Pinpoint the cell where the given text exists, returning its (X, Y) midpoint coordinate. 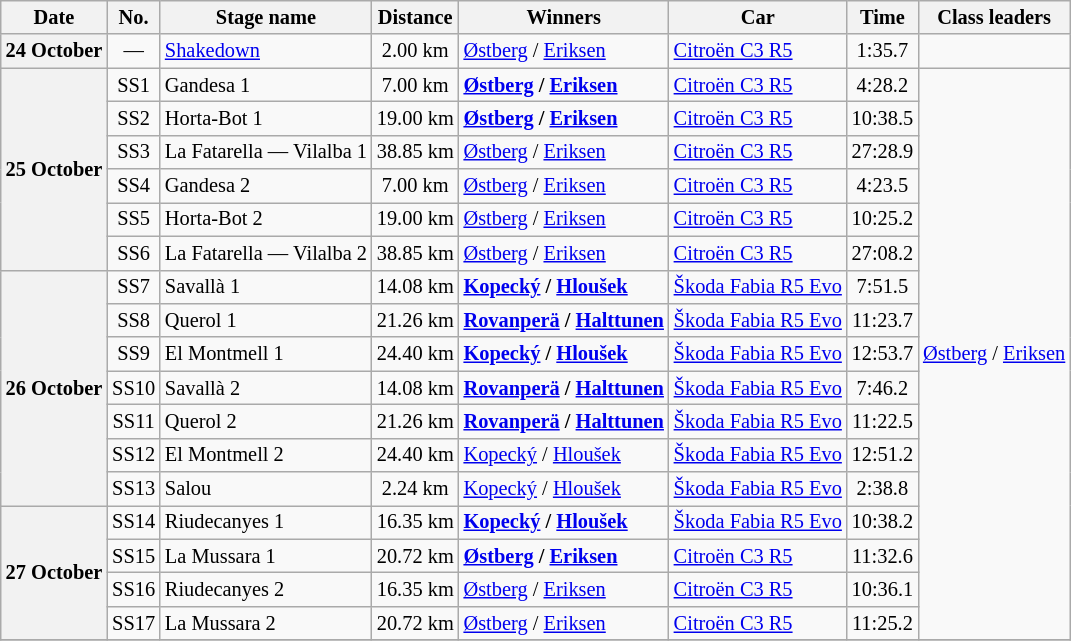
Riudecanyes 1 (266, 522)
SS11 (134, 421)
26 October (54, 388)
SS1 (134, 85)
2.24 km (416, 489)
27:08.2 (882, 253)
SS10 (134, 388)
11:22.5 (882, 421)
SS9 (134, 354)
SS6 (134, 253)
11:25.2 (882, 623)
12:51.2 (882, 455)
SS17 (134, 623)
11:32.6 (882, 556)
10:38.5 (882, 118)
SS12 (134, 455)
La Mussara 2 (266, 623)
12:53.7 (882, 354)
Savallà 2 (266, 388)
Gandesa 2 (266, 186)
Riudecanyes 2 (266, 589)
La Fatarella — Vilalba 1 (266, 152)
Date (54, 17)
El Montmell 1 (266, 354)
27:28.9 (882, 152)
7:46.2 (882, 388)
27 October (54, 572)
SS13 (134, 489)
Stage name (266, 17)
2:38.8 (882, 489)
10:38.2 (882, 522)
24 October (54, 51)
4:23.5 (882, 186)
SS15 (134, 556)
SS4 (134, 186)
10:25.2 (882, 219)
Gandesa 1 (266, 85)
Horta-Bot 2 (266, 219)
Savallà 1 (266, 287)
SS5 (134, 219)
Winners (564, 17)
La Fatarella — Vilalba 2 (266, 253)
10:36.1 (882, 589)
La Mussara 1 (266, 556)
SS14 (134, 522)
No. (134, 17)
1:35.7 (882, 51)
Time (882, 17)
SS2 (134, 118)
SS16 (134, 589)
SS8 (134, 320)
4:28.2 (882, 85)
Shakedown (266, 51)
Querol 1 (266, 320)
Class leaders (994, 17)
7:51.5 (882, 287)
SS7 (134, 287)
Horta-Bot 1 (266, 118)
2.00 km (416, 51)
Salou (266, 489)
— (134, 51)
11:23.7 (882, 320)
El Montmell 2 (266, 455)
25 October (54, 169)
Distance (416, 17)
Querol 2 (266, 421)
Car (758, 17)
SS3 (134, 152)
